Locate the cell with the specified text and output its [x, y] center coordinate. 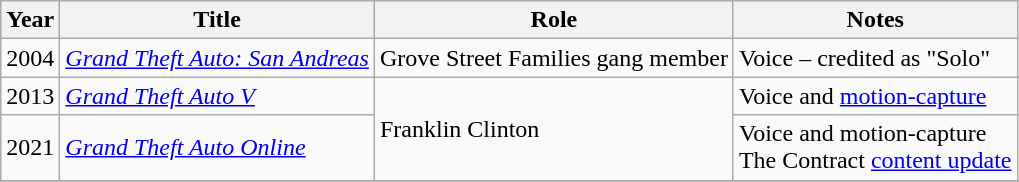
Notes [875, 20]
2021 [30, 148]
Role [554, 20]
2013 [30, 96]
2004 [30, 58]
Voice – credited as "Solo" [875, 58]
Grove Street Families gang member [554, 58]
Grand Theft Auto: San Andreas [218, 58]
Title [218, 20]
Franklin Clinton [554, 128]
Voice and motion-captureThe Contract content update [875, 148]
Grand Theft Auto V [218, 96]
Grand Theft Auto Online [218, 148]
Voice and motion-capture [875, 96]
Year [30, 20]
